For the text-containing cell, return its midpoint in (X, Y) coordinate format. 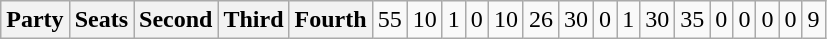
55 (390, 20)
Party (35, 20)
Second (176, 20)
Third (254, 20)
Seats (101, 20)
35 (692, 20)
Fourth (330, 20)
9 (814, 20)
26 (540, 20)
